Return [x, y] of the center of cell containing provided text 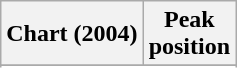
Peakposition [189, 34]
Chart (2004) [72, 34]
